Identify which cell holds the provided text, then report its [X, Y] central coordinate. 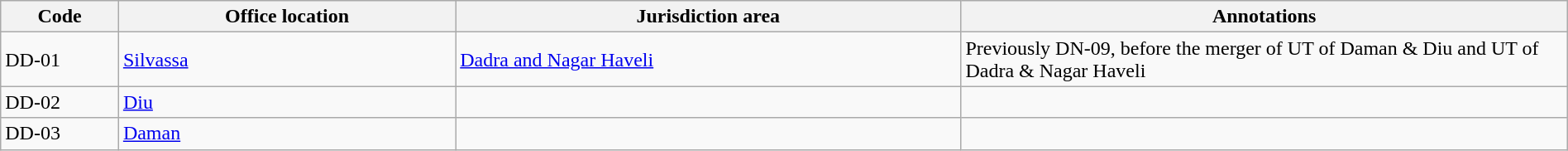
DD-01 [60, 60]
Office location [286, 17]
Dadra and Nagar Haveli [708, 60]
Diu [286, 102]
DD-03 [60, 134]
Previously DN-09, before the merger of UT of Daman & Diu and UT of Dadra & Nagar Haveli [1264, 60]
Silvassa [286, 60]
Jurisdiction area [708, 17]
Daman [286, 134]
DD-02 [60, 102]
Annotations [1264, 17]
Code [60, 17]
